Determine the [X, Y] coordinate at the center of the cell enclosing the given text.  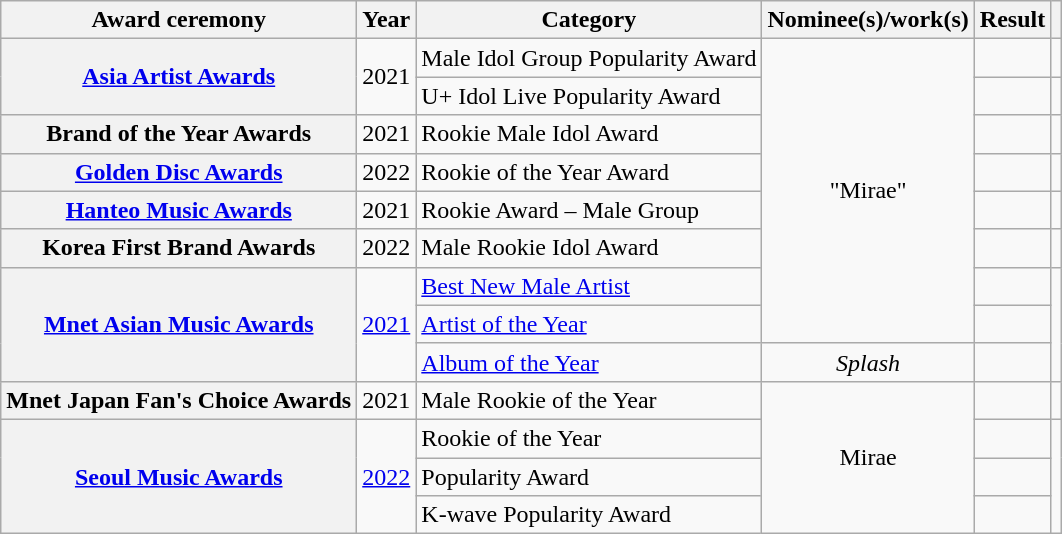
Rookie Male Idol Award [589, 134]
Brand of the Year Awards [179, 134]
Golden Disc Awards [179, 172]
Hanteo Music Awards [179, 210]
Best New Male Artist [589, 286]
Asia Artist Awards [179, 77]
Mirae [868, 457]
Mnet Japan Fan's Choice Awards [179, 400]
Seoul Music Awards [179, 476]
Album of the Year [589, 362]
Korea First Brand Awards [179, 248]
Year [386, 20]
Mnet Asian Music Awards [179, 324]
"Mirae" [868, 191]
Male Idol Group Popularity Award [589, 58]
Award ceremony [179, 20]
Category [589, 20]
Result [1012, 20]
Splash [868, 362]
Male Rookie Idol Award [589, 248]
Rookie Award – Male Group [589, 210]
Male Rookie of the Year [589, 400]
Rookie of the Year [589, 438]
Nominee(s)/work(s) [868, 20]
U+ Idol Live Popularity Award [589, 96]
K-wave Popularity Award [589, 515]
Rookie of the Year Award [589, 172]
Popularity Award [589, 477]
Artist of the Year [589, 324]
